Output the (X, Y) coordinate of the center of the cell containing the given text.  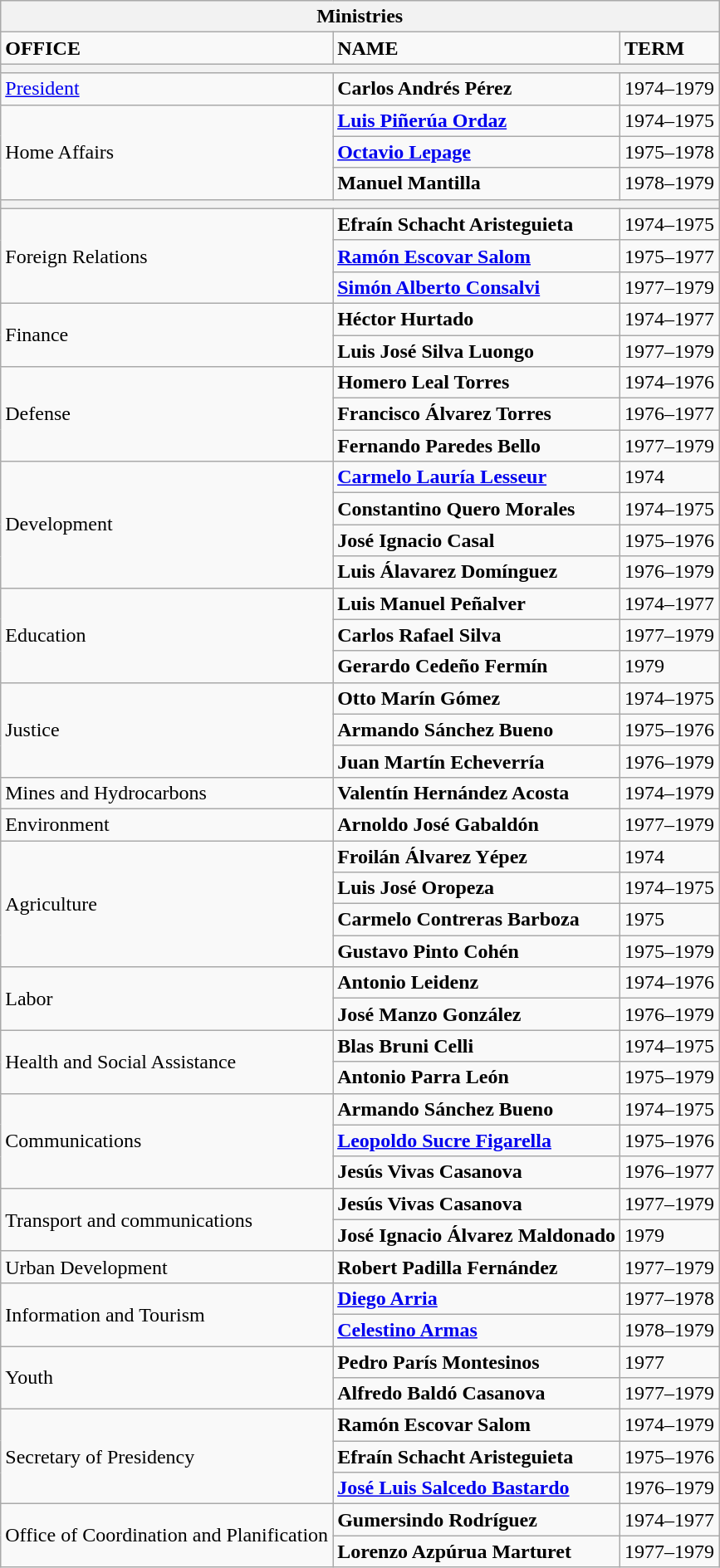
Ministries (360, 17)
Diego Arria (477, 1298)
Mines and Hydrocarbons (167, 793)
Héctor Hurtado (477, 319)
Youth (167, 1378)
Development (167, 525)
Carmelo Contreras Barboza (477, 920)
Gerardo Cedeño Fermín (477, 667)
1977 (669, 1362)
Fernando Paredes Bello (477, 446)
José Luis Salcedo Bastardo (477, 1488)
Constantino Quero Morales (477, 509)
Health and Social Assistance (167, 1062)
Luis Piñerúa Ordaz (477, 120)
Carmelo Lauría Lesseur (477, 477)
Antonio Leidenz (477, 983)
Homero Leal Torres (477, 383)
Carlos Andrés Pérez (477, 89)
Pedro París Montesinos (477, 1362)
Gustavo Pinto Cohén (477, 951)
Home Affairs (167, 152)
Luis Álavarez Domínguez (477, 572)
Valentín Hernández Acosta (477, 793)
Froilán Álvarez Yépez (477, 856)
Francisco Álvarez Torres (477, 414)
Juan Martín Echeverría (477, 761)
Simón Alberto Consalvi (477, 287)
Luis Manuel Peñalver (477, 603)
Agriculture (167, 903)
Education (167, 635)
Carlos Rafael Silva (477, 635)
Otto Marín Gómez (477, 698)
Arnoldo José Gabaldón (477, 824)
OFFICE (167, 48)
Gumersindo Rodríguez (477, 1520)
Alfredo Baldó Casanova (477, 1394)
1977–1978 (669, 1298)
José Manzo González (477, 1014)
Transport and communications (167, 1219)
Manuel Mantilla (477, 183)
1975–1977 (669, 256)
Antonio Parra León (477, 1077)
Office of Coordination and Planification (167, 1536)
NAME (477, 48)
Information and Tourism (167, 1314)
Defense (167, 414)
Octavio Lepage (477, 152)
TERM (669, 48)
Celestino Armas (477, 1330)
Leopoldo Sucre Figarella (477, 1141)
Robert Padilla Fernández (477, 1267)
José Ignacio Álvarez Maldonado (477, 1235)
José Ignacio Casal (477, 540)
Luis José Oropeza (477, 888)
Secretary of Presidency (167, 1457)
Labor (167, 999)
1975 (669, 920)
Blas Bruni Celli (477, 1046)
Communications (167, 1141)
Lorenzo Azpúrua Marturet (477, 1551)
Finance (167, 335)
Justice (167, 730)
President (167, 89)
Foreign Relations (167, 256)
Luis José Silva Luongo (477, 351)
Urban Development (167, 1267)
Environment (167, 824)
1975–1978 (669, 152)
